Locate the cell with the specified text and output its [x, y] center coordinate. 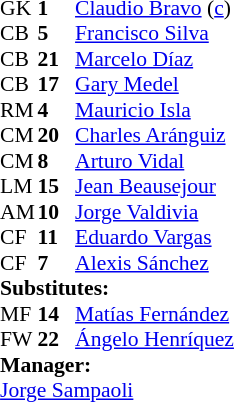
LM [19, 187]
Arturo Vidal [154, 161]
Ángelo Henríquez [154, 339]
Charles Aránguiz [154, 135]
22 [57, 339]
Francisco Silva [154, 33]
Mauricio Isla [154, 110]
Substitutes: [117, 289]
10 [57, 212]
MF [19, 314]
FW [19, 339]
20 [57, 135]
11 [57, 237]
4 [57, 110]
Manager: [117, 365]
AM [19, 212]
21 [57, 59]
5 [57, 33]
Jorge Valdivia [154, 212]
17 [57, 85]
Matías Fernández [154, 314]
7 [57, 263]
Gary Medel [154, 85]
Jean Beausejour [154, 187]
8 [57, 161]
RM [19, 110]
Marcelo Díaz [154, 59]
Alexis Sánchez [154, 263]
Eduardo Vargas [154, 237]
14 [57, 314]
15 [57, 187]
